Capture the cell that displays the provided text and extract its (X, Y) central coordinate. 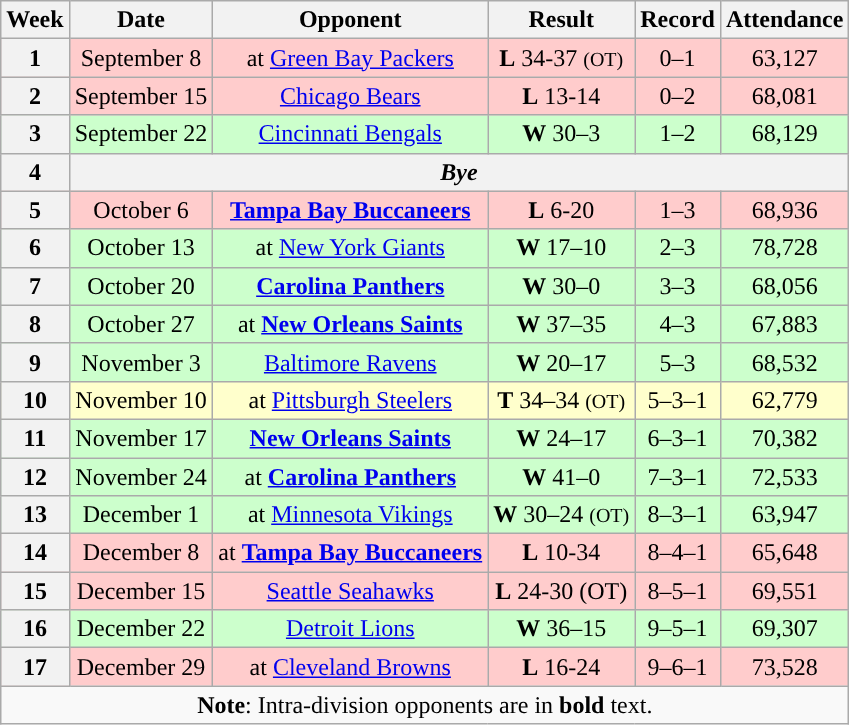
Attendance (784, 20)
November 3 (141, 362)
at Green Bay Packers (350, 58)
L 34-37 (OT) (562, 58)
Tampa Bay Buccaneers (350, 210)
9–6–1 (678, 667)
1–2 (678, 134)
69,307 (784, 629)
69,551 (784, 591)
4 (35, 172)
68,129 (784, 134)
W 20–17 (562, 362)
2 (35, 96)
6 (35, 248)
8–4–1 (678, 553)
8–5–1 (678, 591)
Carolina Panthers (350, 286)
11 (35, 438)
December 29 (141, 667)
W 36–15 (562, 629)
67,883 (784, 324)
7–3–1 (678, 477)
December 22 (141, 629)
63,127 (784, 58)
L 10-34 (562, 553)
Baltimore Ravens (350, 362)
7 (35, 286)
72,533 (784, 477)
at Cleveland Browns (350, 667)
2–3 (678, 248)
15 (35, 591)
17 (35, 667)
October 13 (141, 248)
8 (35, 324)
October 6 (141, 210)
at New York Giants (350, 248)
at Pittsburgh Steelers (350, 400)
at New Orleans Saints (350, 324)
12 (35, 477)
10 (35, 400)
14 (35, 553)
November 24 (141, 477)
78,728 (784, 248)
October 20 (141, 286)
0–1 (678, 58)
73,528 (784, 667)
Week (35, 20)
9 (35, 362)
63,947 (784, 515)
6–3–1 (678, 438)
Note: Intra-division opponents are in bold text. (425, 705)
September 22 (141, 134)
1–3 (678, 210)
T 34–34 (OT) (562, 400)
68,936 (784, 210)
November 17 (141, 438)
0–2 (678, 96)
December 1 (141, 515)
5–3–1 (678, 400)
4–3 (678, 324)
3–3 (678, 286)
W 17–10 (562, 248)
9–5–1 (678, 629)
8–3–1 (678, 515)
5 (35, 210)
68,081 (784, 96)
Date (141, 20)
Record (678, 20)
W 30–0 (562, 286)
October 27 (141, 324)
Cincinnati Bengals (350, 134)
W 24–17 (562, 438)
at Minnesota Vikings (350, 515)
70,382 (784, 438)
Bye (459, 172)
at Carolina Panthers (350, 477)
Seattle Seahawks (350, 591)
68,056 (784, 286)
New Orleans Saints (350, 438)
65,648 (784, 553)
68,532 (784, 362)
W 30–3 (562, 134)
Opponent (350, 20)
5–3 (678, 362)
W 30–24 (OT) (562, 515)
3 (35, 134)
Detroit Lions (350, 629)
13 (35, 515)
at Tampa Bay Buccaneers (350, 553)
16 (35, 629)
L 16-24 (562, 667)
November 10 (141, 400)
December 15 (141, 591)
Chicago Bears (350, 96)
September 8 (141, 58)
62,779 (784, 400)
L 13-14 (562, 96)
September 15 (141, 96)
W 41–0 (562, 477)
December 8 (141, 553)
W 37–35 (562, 324)
Result (562, 20)
L 6-20 (562, 210)
L 24-30 (OT) (562, 591)
1 (35, 58)
